Identify which cell holds the provided text, then report its [x, y] central coordinate. 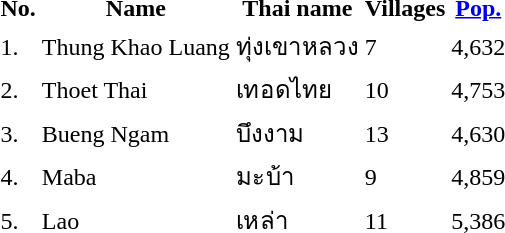
ทุ่งเขาหลวง [297, 46]
9 [404, 176]
Thoet Thai [136, 90]
13 [404, 133]
10 [404, 90]
Thung Khao Luang [136, 46]
มะบ้า [297, 176]
Bueng Ngam [136, 133]
เทอดไทย [297, 90]
Maba [136, 176]
บึงงาม [297, 133]
7 [404, 46]
